Capture the cell that displays the provided text and extract its [x, y] central coordinate. 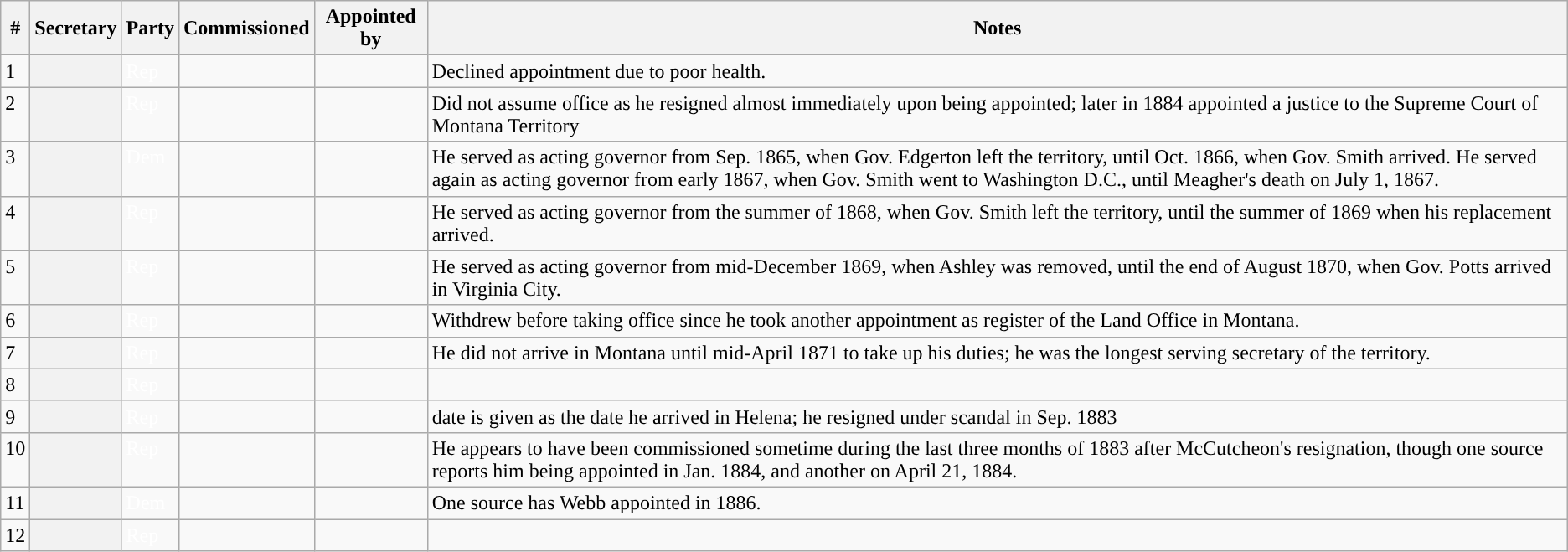
Party [150, 28]
5 [15, 278]
One source has Webb appointed in 1886. [997, 503]
He served as acting governor from mid-December 1869, when Ashley was removed, until the end of August 1870, when Gov. Potts arrived in Virginia City. [997, 278]
Appointed by [370, 28]
9 [15, 416]
He served as acting governor from the summer of 1868, when Gov. Smith left the territory, until the summer of 1869 when his replacement arrived. [997, 223]
6 [15, 321]
4 [15, 223]
7 [15, 353]
2 [15, 114]
8 [15, 384]
Commissioned [246, 28]
1 [15, 71]
Secretary [75, 28]
Declined appointment due to poor health. [997, 71]
12 [15, 535]
11 [15, 503]
10 [15, 459]
# [15, 28]
Withdrew before taking office since he took another appointment as register of the Land Office in Montana. [997, 321]
3 [15, 169]
Notes [997, 28]
He did not arrive in Montana until mid-April 1871 to take up his duties; he was the longest serving secretary of the territory. [997, 353]
date is given as the date he arrived in Helena; he resigned under scandal in Sep. 1883 [997, 416]
